Pinpoint the cell where the given text exists, returning its [x, y] midpoint coordinate. 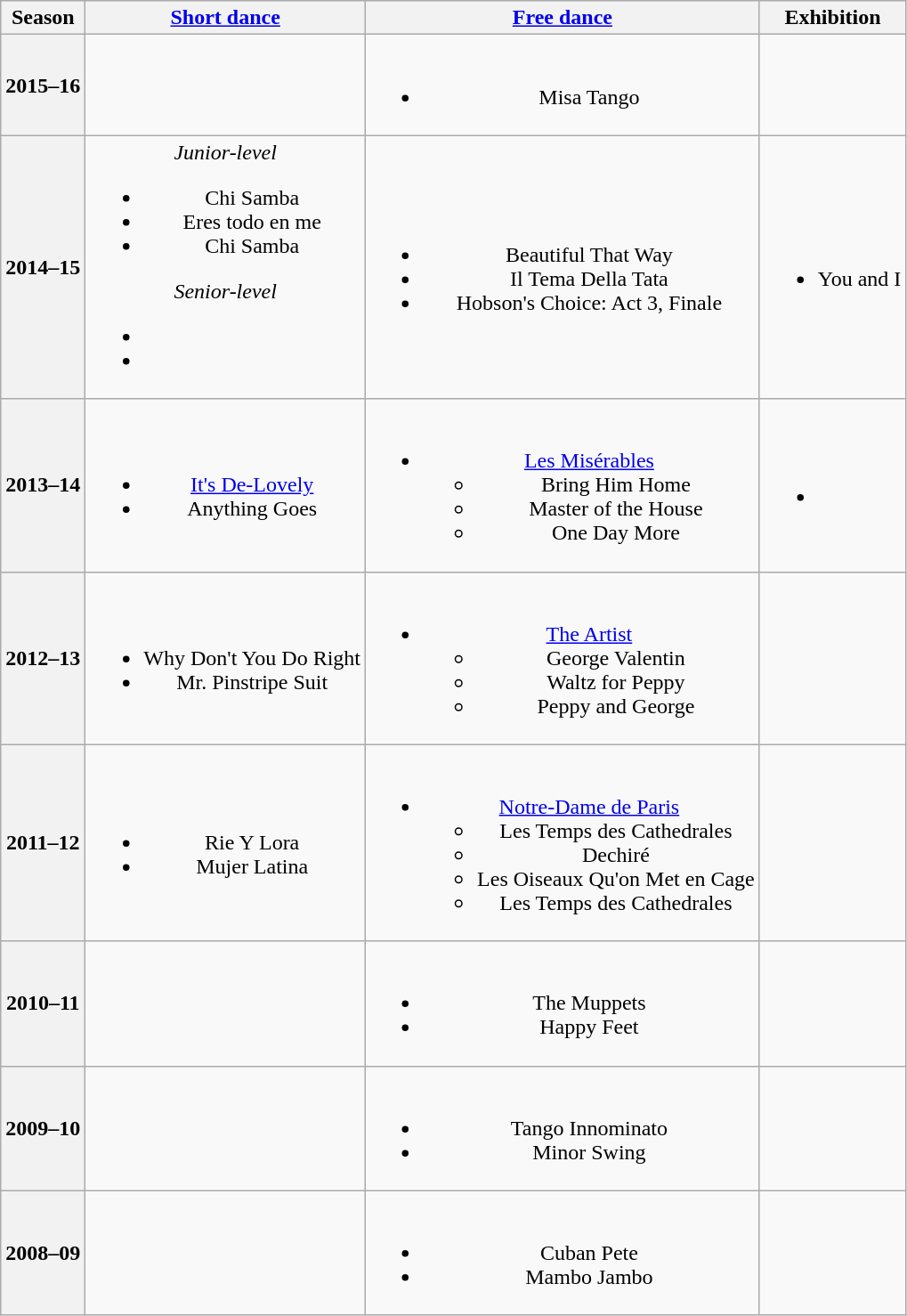
The MuppetsHappy Feet [563, 1003]
Les MisérablesBring Him Home Master of the HouseOne Day More [563, 485]
You and I [833, 267]
Why Don't You Do RightMr. Pinstripe Suit [226, 658]
2010–11 [43, 1003]
2012–13 [43, 658]
2009–10 [43, 1128]
It's De-Lovely Anything Goes [226, 485]
2014–15 [43, 267]
Cuban Pete Mambo Jambo [563, 1253]
Season [43, 18]
2015–16 [43, 85]
Notre-Dame de Paris Les Temps des CathedralesDechiréLes Oiseaux Qu'on Met en Cage Les Temps des Cathedrales [563, 842]
2013–14 [43, 485]
2011–12 [43, 842]
The Artist George ValentinWaltz for PeppyPeppy and George [563, 658]
2008–09 [43, 1253]
Beautiful That Way Il Tema Della Tata Hobson's Choice: Act 3, Finale [563, 267]
Junior-levelChi Samba Eres todo en me Chi Samba Senior-level [226, 267]
Exhibition [833, 18]
Short dance [226, 18]
Rie Y Lora Mujer Latina [226, 842]
Tango Innominato Minor Swing [563, 1128]
Free dance [563, 18]
Misa Tango [563, 85]
